Output the [X, Y] coordinate of the center of the cell containing the given text.  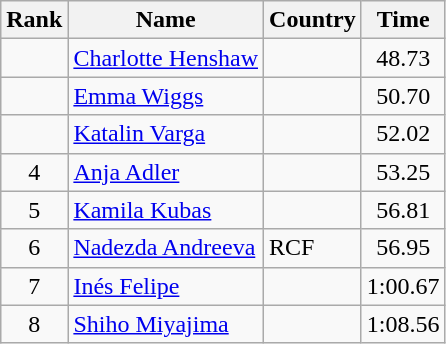
52.02 [403, 134]
1:00.67 [403, 286]
56.95 [403, 248]
1:08.56 [403, 324]
RCF [313, 248]
Name [166, 20]
Shiho Miyajima [166, 324]
5 [34, 210]
50.70 [403, 96]
8 [34, 324]
Nadezda Andreeva [166, 248]
Country [313, 20]
53.25 [403, 172]
Charlotte Henshaw [166, 58]
Inés Felipe [166, 286]
Rank [34, 20]
4 [34, 172]
56.81 [403, 210]
Anja Adler [166, 172]
Emma Wiggs [166, 96]
Katalin Varga [166, 134]
6 [34, 248]
48.73 [403, 58]
Kamila Kubas [166, 210]
7 [34, 286]
Time [403, 20]
